From the cell containing the given text, extract its center point as [x, y] coordinate. 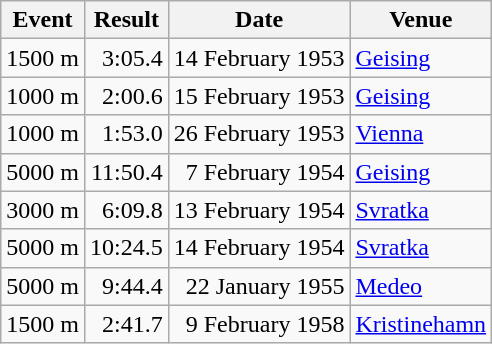
6:09.8 [126, 210]
22 January 1955 [259, 286]
13 February 1954 [259, 210]
Vienna [421, 134]
3:05.4 [126, 58]
Medeo [421, 286]
2:00.6 [126, 96]
9:44.4 [126, 286]
26 February 1953 [259, 134]
2:41.7 [126, 324]
Event [43, 20]
9 February 1958 [259, 324]
10:24.5 [126, 248]
3000 m [43, 210]
Kristinehamn [421, 324]
14 February 1953 [259, 58]
11:50.4 [126, 172]
15 February 1953 [259, 96]
1:53.0 [126, 134]
Result [126, 20]
Date [259, 20]
7 February 1954 [259, 172]
Venue [421, 20]
14 February 1954 [259, 248]
